For the text-containing cell, return its midpoint in [X, Y] coordinate format. 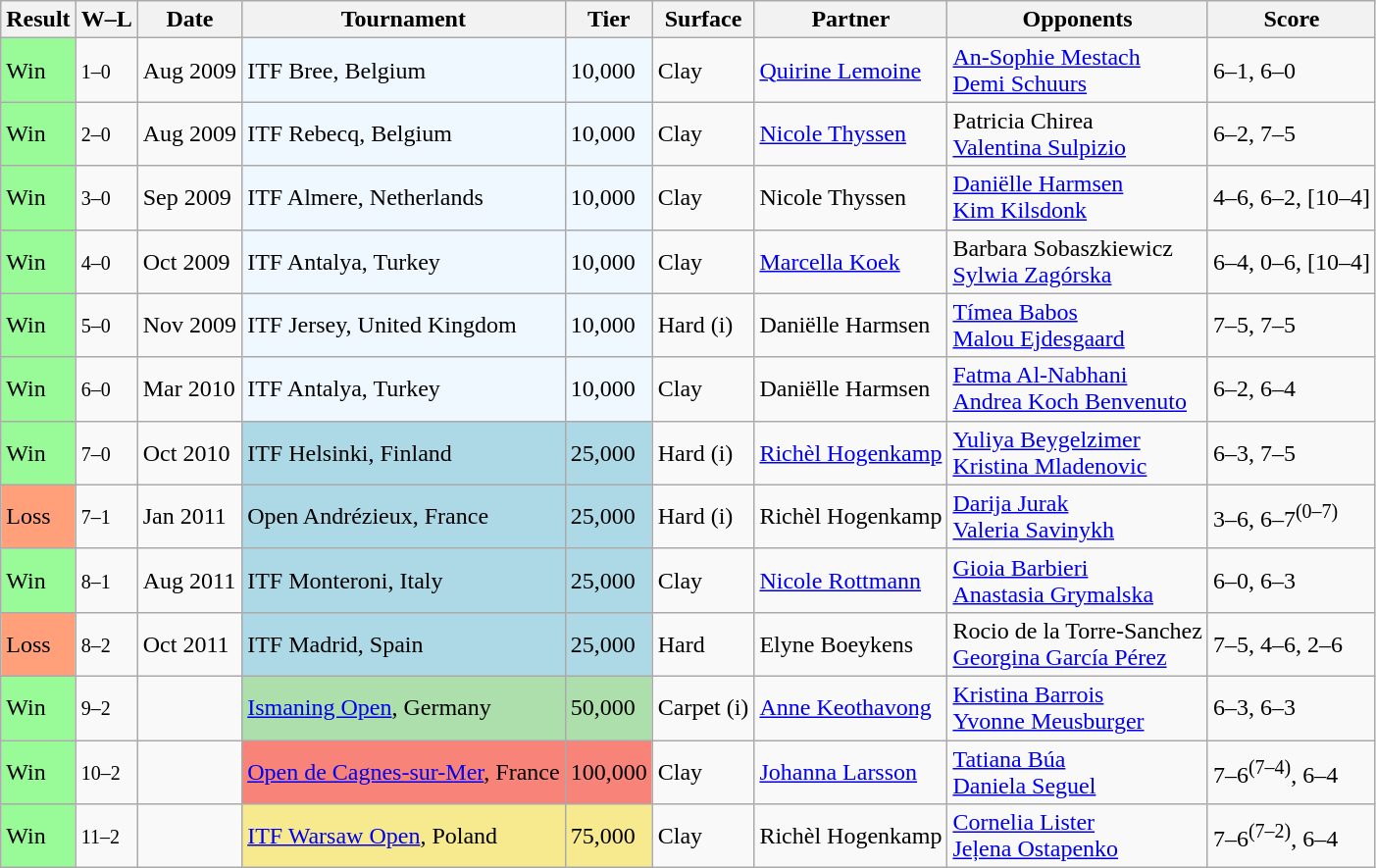
Cornelia Lister Jeļena Ostapenko [1078, 836]
Marcella Koek [851, 261]
Tier [608, 20]
ITF Bree, Belgium [404, 71]
Daniëlle Harmsen Kim Kilsdonk [1078, 198]
Nov 2009 [189, 326]
11–2 [106, 836]
100,000 [608, 771]
W–L [106, 20]
7–6(7–2), 6–4 [1291, 836]
Kristina Barrois Yvonne Meusburger [1078, 708]
Partner [851, 20]
9–2 [106, 708]
ITF Warsaw Open, Poland [404, 836]
3–6, 6–7(0–7) [1291, 516]
6–3, 7–5 [1291, 453]
Open Andrézieux, France [404, 516]
5–0 [106, 326]
Elyne Boeykens [851, 643]
3–0 [106, 198]
Rocio de la Torre-Sanchez Georgina García Pérez [1078, 643]
6–4, 0–6, [10–4] [1291, 261]
ITF Monteroni, Italy [404, 581]
Opponents [1078, 20]
4–6, 6–2, [10–4] [1291, 198]
7–6(7–4), 6–4 [1291, 771]
2–0 [106, 133]
Barbara Sobaszkiewicz Sylwia Zagórska [1078, 261]
8–2 [106, 643]
Darija Jurak Valeria Savinykh [1078, 516]
4–0 [106, 261]
Surface [703, 20]
Tatiana Búa Daniela Seguel [1078, 771]
Patricia Chirea Valentina Sulpizio [1078, 133]
ITF Madrid, Spain [404, 643]
7–5, 4–6, 2–6 [1291, 643]
Result [38, 20]
6–0, 6–3 [1291, 581]
Sep 2009 [189, 198]
Quirine Lemoine [851, 71]
Anne Keothavong [851, 708]
7–1 [106, 516]
An-Sophie Mestach Demi Schuurs [1078, 71]
6–2, 7–5 [1291, 133]
Score [1291, 20]
Jan 2011 [189, 516]
6–2, 6–4 [1291, 388]
Oct 2010 [189, 453]
Yuliya Beygelzimer Kristina Mladenovic [1078, 453]
Nicole Rottmann [851, 581]
6–0 [106, 388]
75,000 [608, 836]
7–0 [106, 453]
Aug 2011 [189, 581]
Tournament [404, 20]
ITF Rebecq, Belgium [404, 133]
6–3, 6–3 [1291, 708]
50,000 [608, 708]
1–0 [106, 71]
6–1, 6–0 [1291, 71]
ITF Almere, Netherlands [404, 198]
Oct 2011 [189, 643]
Open de Cagnes-sur-Mer, France [404, 771]
Date [189, 20]
Fatma Al-Nabhani Andrea Koch Benvenuto [1078, 388]
ITF Jersey, United Kingdom [404, 326]
Oct 2009 [189, 261]
Ismaning Open, Germany [404, 708]
Tímea Babos Malou Ejdesgaard [1078, 326]
ITF Helsinki, Finland [404, 453]
Gioia Barbieri Anastasia Grymalska [1078, 581]
7–5, 7–5 [1291, 326]
Carpet (i) [703, 708]
Hard [703, 643]
Mar 2010 [189, 388]
8–1 [106, 581]
Johanna Larsson [851, 771]
10–2 [106, 771]
